Output the [X, Y] coordinate of the center of the cell containing the given text.  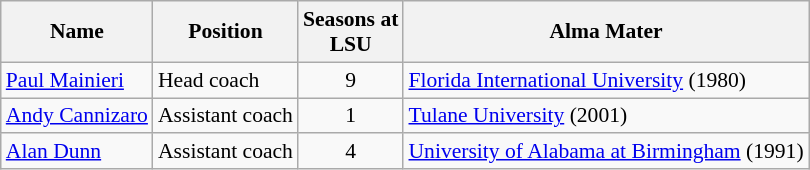
Head coach [226, 80]
Name [77, 32]
Florida International University (1980) [606, 80]
Paul Mainieri [77, 80]
Seasons atLSU [350, 32]
9 [350, 80]
Position [226, 32]
Tulane University (2001) [606, 116]
1 [350, 116]
4 [350, 152]
Alma Mater [606, 32]
Andy Cannizaro [77, 116]
Alan Dunn [77, 152]
University of Alabama at Birmingham (1991) [606, 152]
